Provide the (x, y) coordinate of the cell's center where the given text is located.  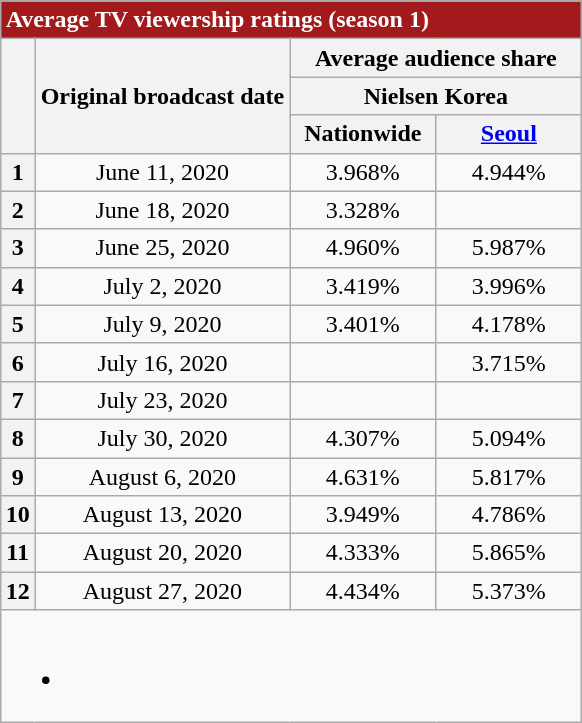
8 (18, 438)
4 (18, 286)
June 11, 2020 (162, 172)
July 16, 2020 (162, 362)
June 25, 2020 (162, 248)
3.328% (363, 210)
4.960% (363, 248)
Average TV viewership ratings (season 1) (291, 20)
3.949% (363, 515)
4.307% (363, 438)
5 (18, 324)
Original broadcast date (162, 96)
Nationwide (363, 134)
4.434% (363, 591)
5.987% (509, 248)
4.786% (509, 515)
August 20, 2020 (162, 553)
August 6, 2020 (162, 477)
1 (18, 172)
3.996% (509, 286)
7 (18, 400)
4.944% (509, 172)
4.333% (363, 553)
July 2, 2020 (162, 286)
5.094% (509, 438)
9 (18, 477)
2 (18, 210)
4.631% (363, 477)
Average audience share (436, 58)
July 9, 2020 (162, 324)
5.865% (509, 553)
3 (18, 248)
4.178% (509, 324)
3.419% (363, 286)
Nielsen Korea (436, 96)
10 (18, 515)
5.817% (509, 477)
June 18, 2020 (162, 210)
5.373% (509, 591)
August 13, 2020 (162, 515)
August 27, 2020 (162, 591)
July 23, 2020 (162, 400)
12 (18, 591)
3.715% (509, 362)
3.401% (363, 324)
11 (18, 553)
3.968% (363, 172)
Seoul (509, 134)
6 (18, 362)
July 30, 2020 (162, 438)
